For the text-containing cell, return its midpoint in (X, Y) coordinate format. 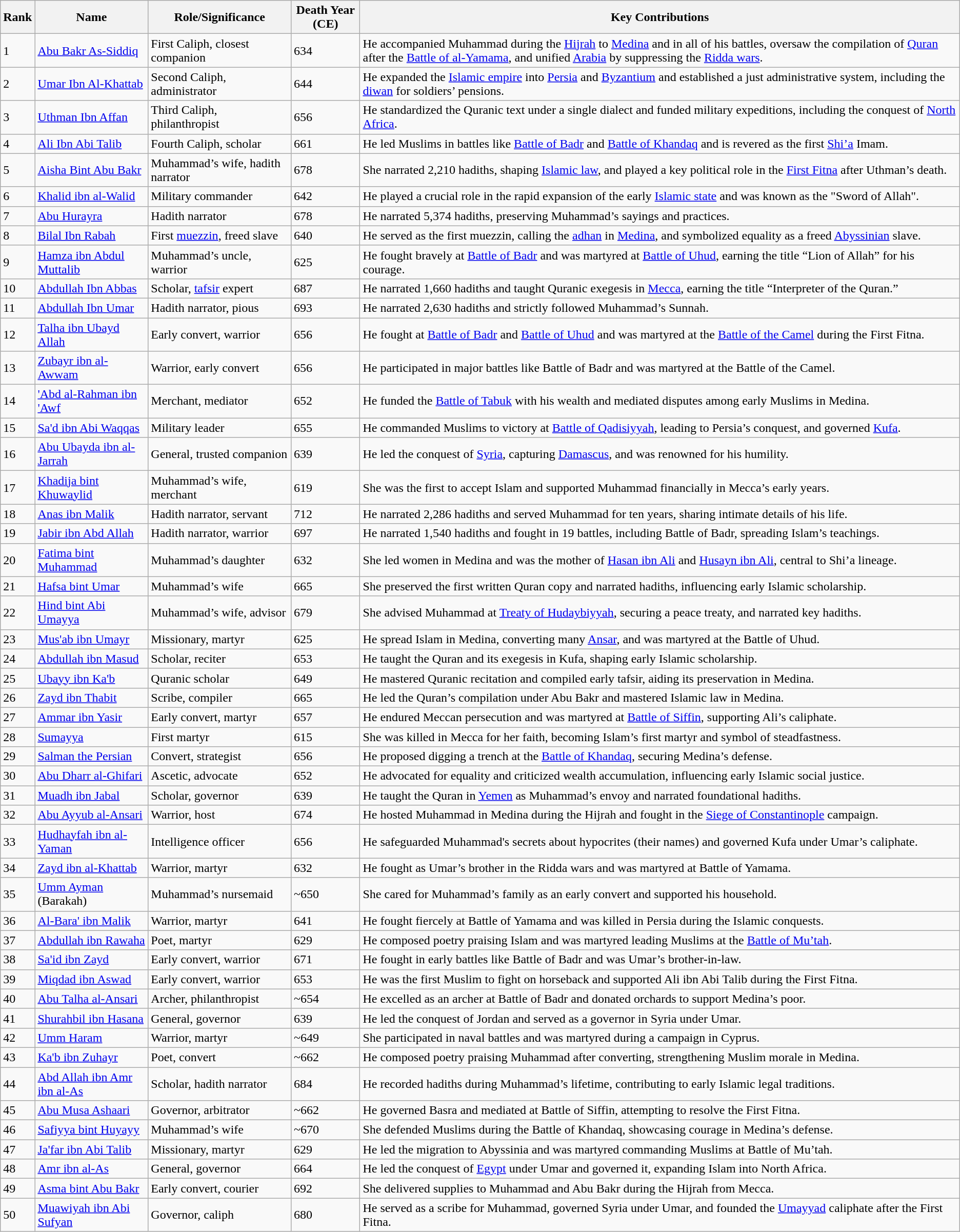
Military leader (219, 428)
37 (17, 940)
Rank (17, 17)
He led Muslims in battles like Battle of Badr and Battle of Khandaq and is revered as the first Shi’a Imam. (659, 144)
Abdullah ibn Rawaha (91, 940)
Ali Ibn Abi Talib (91, 144)
43 (17, 1057)
49 (17, 1188)
Abdullah Ibn Abbas (91, 288)
He composed poetry praising Islam and was martyred leading Muslims at the Battle of Mu’tah. (659, 940)
Governor, caliph (219, 1215)
Ka'b ibn Zuhayr (91, 1057)
Asma bint Abu Bakr (91, 1188)
Governor, arbitrator (219, 1110)
687 (326, 288)
Fatima bint Muhammad (91, 560)
He governed Basra and mediated at Battle of Siffin, attempting to resolve the First Fitna. (659, 1110)
44 (17, 1083)
He led the conquest of Jordan and served as a governor in Syria under Umar. (659, 1018)
She narrated 2,210 hadiths, shaping Islamic law, and played a key political role in the First Fitna after Uthman’s death. (659, 170)
20 (17, 560)
692 (326, 1188)
684 (326, 1083)
Hadith narrator, pious (219, 308)
2 (17, 84)
He narrated 5,374 hadiths, preserving Muhammad’s sayings and practices. (659, 216)
615 (326, 737)
Key Contributions (659, 17)
Muhammad’s nursemaid (219, 895)
Sa'id ibn Zayd (91, 960)
23 (17, 639)
He advocated for equality and criticized wealth accumulation, influencing early Islamic social justice. (659, 776)
Warrior, host (219, 815)
Amr ibn al-As (91, 1169)
Shurahbil ibn Hasana (91, 1018)
25 (17, 678)
Zayd ibn Thabit (91, 698)
Hadith narrator (219, 216)
Abu Musa Ashaari (91, 1110)
Ammar ibn Yasir (91, 717)
Sumayya (91, 737)
17 (17, 487)
First martyr (219, 737)
Poet, convert (219, 1057)
He served as a scribe for Muhammad, governed Syria under Umar, and founded the Umayyad caliphate after the First Fitna. (659, 1215)
He fought fiercely at Battle of Yamama and was killed in Persia during the Islamic conquests. (659, 921)
~670 (326, 1130)
He participated in major battles like Battle of Badr and was martyred at the Battle of the Camel. (659, 368)
He hosted Muhammad in Medina during the Hijrah and fought in the Siege of Constantinople campaign. (659, 815)
634 (326, 50)
40 (17, 999)
Poet, martyr (219, 940)
He standardized the Quranic text under a single dialect and funded military expeditions, including the conquest of North Africa. (659, 117)
He narrated 2,286 hadiths and served Muhammad for ten years, sharing intimate details of his life. (659, 514)
697 (326, 533)
644 (326, 84)
28 (17, 737)
He recorded hadiths during Muhammad’s lifetime, contributing to early Islamic legal traditions. (659, 1083)
641 (326, 921)
10 (17, 288)
Muawiyah ibn Abi Sufyan (91, 1215)
27 (17, 717)
Hadith narrator, warrior (219, 533)
He endured Meccan persecution and was martyred at Battle of Siffin, supporting Ali’s caliphate. (659, 717)
Abu Dharr al-Ghifari (91, 776)
He played a crucial role in the rapid expansion of the early Islamic state and was known as the "Sword of Allah". (659, 196)
Role/Significance (219, 17)
Fourth Caliph, scholar (219, 144)
He safeguarded Muhammad's secrets about hypocrites (their names) and governed Kufa under Umar’s caliphate. (659, 841)
Umar Ibn Al-Khattab (91, 84)
She cared for Muhammad’s family as an early convert and supported his household. (659, 895)
~649 (326, 1038)
Muadh ibn Jabal (91, 796)
He expanded the Islamic empire into Persia and Byzantium and established a just administrative system, including the diwan for soldiers’ pensions. (659, 84)
'Abd al-Rahman ibn 'Awf (91, 401)
Abdullah Ibn Umar (91, 308)
12 (17, 334)
He was the first Muslim to fight on horseback and supported Ali ibn Abi Talib during the First Fitna. (659, 979)
Muhammad’s uncle, warrior (219, 262)
Third Caliph, philanthropist (219, 117)
She participated in naval battles and was martyred during a campaign in Cyprus. (659, 1038)
She delivered supplies to Muhammad and Abu Bakr during the Hijrah from Mecca. (659, 1188)
Hamza ibn Abdul Muttalib (91, 262)
He fought at Battle of Badr and Battle of Uhud and was martyred at the Battle of the Camel during the First Fitna. (659, 334)
712 (326, 514)
1 (17, 50)
He composed poetry praising Muhammad after converting, strengthening Muslim morale in Medina. (659, 1057)
29 (17, 757)
Abu Talha al-Ansari (91, 999)
680 (326, 1215)
He spread Islam in Medina, converting many Ansar, and was martyred at the Battle of Uhud. (659, 639)
Abu Ayyub al-Ansari (91, 815)
First muezzin, freed slave (219, 235)
30 (17, 776)
~650 (326, 895)
693 (326, 308)
Scholar, hadith narrator (219, 1083)
Scholar, governor (219, 796)
He fought in early battles like Battle of Badr and was Umar’s brother-in-law. (659, 960)
He led the conquest of Syria, capturing Damascus, and was renowned for his humility. (659, 454)
50 (17, 1215)
619 (326, 487)
He narrated 1,660 hadiths and taught Quranic exegesis in Mecca, earning the title “Interpreter of the Quran.” (659, 288)
42 (17, 1038)
~654 (326, 999)
Name (91, 17)
11 (17, 308)
He narrated 2,630 hadiths and strictly followed Muhammad’s Sunnah. (659, 308)
5 (17, 170)
Umm Haram (91, 1038)
664 (326, 1169)
He served as the first muezzin, calling the adhan in Medina, and symbolized equality as a freed Abyssinian slave. (659, 235)
Hind bint Abi Umayya (91, 612)
24 (17, 659)
38 (17, 960)
He narrated 1,540 hadiths and fought in 19 battles, including Battle of Badr, spreading Islam’s teachings. (659, 533)
He mastered Quranic recitation and compiled early tafsir, aiding its preservation in Medina. (659, 678)
47 (17, 1149)
19 (17, 533)
Uthman Ibn Affan (91, 117)
He led the Quran’s compilation under Abu Bakr and mastered Islamic law in Medina. (659, 698)
15 (17, 428)
Jabir ibn Abd Allah (91, 533)
31 (17, 796)
Salman the Persian (91, 757)
649 (326, 678)
She defended Muslims during the Battle of Khandaq, showcasing courage in Medina’s defense. (659, 1130)
655 (326, 428)
Convert, strategist (219, 757)
41 (17, 1018)
Abd Allah ibn Amr ibn al-As (91, 1083)
He taught the Quran and its exegesis in Kufa, shaping early Islamic scholarship. (659, 659)
Intelligence officer (219, 841)
Ubayy ibn Ka'b (91, 678)
Scholar, tafsir expert (219, 288)
Al-Bara' ibn Malik (91, 921)
Military commander (219, 196)
He led the migration to Abyssinia and was martyred commanding Muslims at Battle of Mu’tah. (659, 1149)
671 (326, 960)
33 (17, 841)
8 (17, 235)
39 (17, 979)
642 (326, 196)
He excelled as an archer at Battle of Badr and donated orchards to support Medina’s poor. (659, 999)
34 (17, 868)
Safiyya bint Huyayy (91, 1130)
679 (326, 612)
32 (17, 815)
She led women in Medina and was the mother of Hasan ibn Ali and Husayn ibn Ali, central to Shi’a lineage. (659, 560)
14 (17, 401)
13 (17, 368)
Talha ibn Ubayd Allah (91, 334)
She preserved the first written Quran copy and narrated hadiths, influencing early Islamic scholarship. (659, 586)
Early convert, courier (219, 1188)
Mus'ab ibn Umayr (91, 639)
640 (326, 235)
Zubayr ibn al-Awwam (91, 368)
He proposed digging a trench at the Battle of Khandaq, securing Medina’s defense. (659, 757)
Muhammad’s wife, merchant (219, 487)
Ja'far ibn Abi Talib (91, 1149)
He taught the Quran in Yemen as Muhammad’s envoy and narrated foundational hadiths. (659, 796)
16 (17, 454)
She was the first to accept Islam and supported Muhammad financially in Mecca’s early years. (659, 487)
Aisha Bint Abu Bakr (91, 170)
Abdullah ibn Masud (91, 659)
9 (17, 262)
Death Year (CE) (326, 17)
Hafsa bint Umar (91, 586)
Scribe, compiler (219, 698)
Hadith narrator, servant (219, 514)
Anas ibn Malik (91, 514)
26 (17, 698)
Abu Bakr As-Siddiq (91, 50)
He fought as Umar’s brother in the Ridda wars and was martyred at Battle of Yamama. (659, 868)
Ascetic, advocate (219, 776)
She advised Muhammad at Treaty of Hudaybiyyah, securing a peace treaty, and narrated key hadiths. (659, 612)
Abu Ubayda ibn al-Jarrah (91, 454)
Muhammad’s wife, advisor (219, 612)
674 (326, 815)
Abu Hurayra (91, 216)
657 (326, 717)
35 (17, 895)
Sa'd ibn Abi Waqqas (91, 428)
He fought bravely at Battle of Badr and was martyred at Battle of Uhud, earning the title “Lion of Allah” for his courage. (659, 262)
Early convert, martyr (219, 717)
Scholar, reciter (219, 659)
22 (17, 612)
First Caliph, closest companion (219, 50)
She was killed in Mecca for her faith, becoming Islam’s first martyr and symbol of steadfastness. (659, 737)
Zayd ibn al-Khattab (91, 868)
Merchant, mediator (219, 401)
Khalid ibn al-Walid (91, 196)
18 (17, 514)
21 (17, 586)
45 (17, 1110)
He funded the Battle of Tabuk with his wealth and mediated disputes among early Muslims in Medina. (659, 401)
He commanded Muslims to victory at Battle of Qadisiyyah, leading to Persia’s conquest, and governed Kufa. (659, 428)
3 (17, 117)
36 (17, 921)
48 (17, 1169)
General, trusted companion (219, 454)
Khadija bint Khuwaylid (91, 487)
Second Caliph, administrator (219, 84)
Muhammad’s wife, hadith narrator (219, 170)
661 (326, 144)
46 (17, 1130)
Miqdad ibn Aswad (91, 979)
Quranic scholar (219, 678)
6 (17, 196)
4 (17, 144)
Umm Ayman (Barakah) (91, 895)
Hudhayfah ibn al-Yaman (91, 841)
Muhammad’s daughter (219, 560)
Archer, philanthropist (219, 999)
He led the conquest of Egypt under Umar and governed it, expanding Islam into North Africa. (659, 1169)
Warrior, early convert (219, 368)
7 (17, 216)
Bilal Ibn Rabah (91, 235)
